From the cell containing the given text, extract its center point as (X, Y) coordinate. 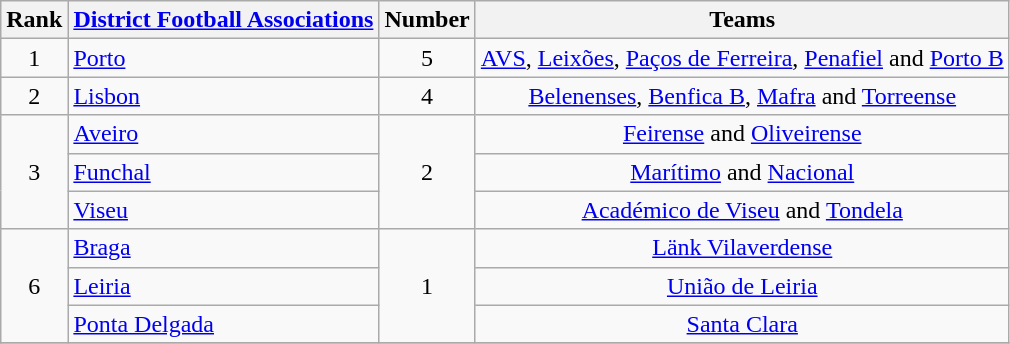
Ponta Delgada (224, 324)
3 (34, 172)
6 (34, 286)
Braga (224, 248)
Viseu (224, 210)
Lisbon (224, 96)
Rank (34, 20)
Länk Vilaverdense (742, 248)
Marítimo and Nacional (742, 172)
5 (427, 58)
4 (427, 96)
Teams (742, 20)
Funchal (224, 172)
Number (427, 20)
Feirense and Oliveirense (742, 134)
União de Leiria (742, 286)
Leiria (224, 286)
Porto (224, 58)
Belenenses, Benfica B, Mafra and Torreense (742, 96)
Académico de Viseu and Tondela (742, 210)
Santa Clara (742, 324)
District Football Associations (224, 20)
Aveiro (224, 134)
AVS, Leixões, Paços de Ferreira, Penafiel and Porto B (742, 58)
